Identify which cell holds the provided text, then report its (X, Y) central coordinate. 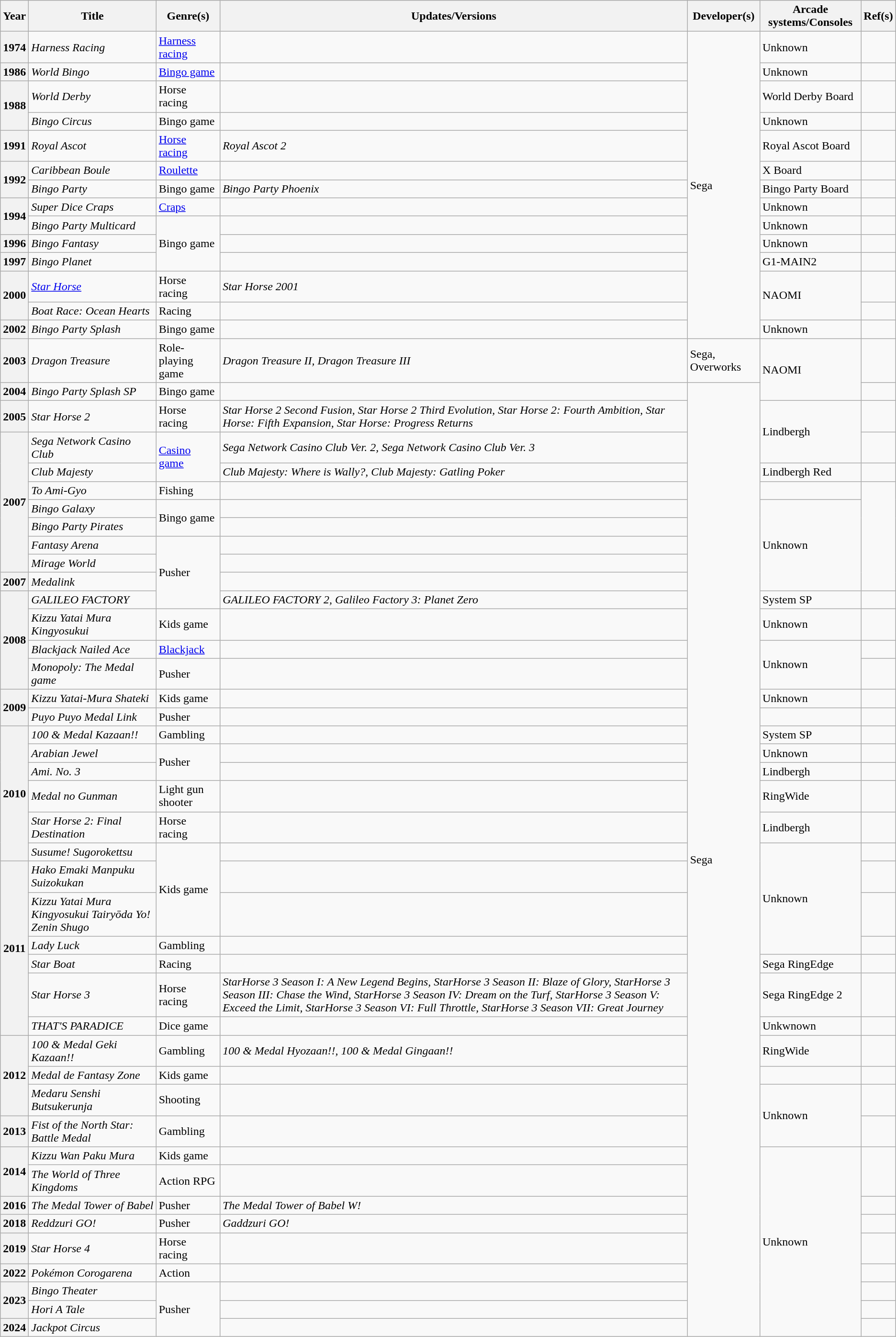
Medaru Senshi Butsukerunja (92, 1100)
Dice game (188, 1026)
2004 (14, 392)
Harness racing (188, 47)
Medalink (92, 581)
Bingo Party Splash SP (92, 392)
Light gun shooter (188, 796)
Fist of the North Star: Battle Medal (92, 1131)
Bingo Party Phoenix (454, 189)
Arabian Jewel (92, 753)
Blackjack Nailed Ace (92, 649)
2016 (14, 1205)
Super Dice Craps (92, 207)
2005 (14, 417)
Bingo Party Pirates (92, 527)
Lindbergh Red (810, 472)
2024 (14, 1327)
Bingo Fantasy (92, 243)
Star Horse 2 Second Fusion, Star Horse 2 Third Evolution, Star Horse 2: Fourth Ambition, Star Horse: Fifth Expansion, Star Horse: Progress Returns (454, 417)
G1-MAIN2 (810, 261)
2022 (14, 1273)
2012 (14, 1076)
Boat Race: Ocean Hearts (92, 311)
1994 (14, 216)
Fishing (188, 490)
2003 (14, 361)
Susume! Sugorokettsu (92, 852)
Kizzu Wan Paku Mura (92, 1156)
Bingo Planet (92, 261)
Star Horse (92, 286)
Royal Ascot 2 (454, 146)
To Ami-Gyo (92, 490)
Puyo Puyo Medal Link (92, 717)
Club Majesty (92, 472)
Arcade systems/Consoles (810, 16)
Medal de Fantasy Zone (92, 1076)
Bingo Theater (92, 1291)
2010 (14, 793)
Kizzu Yatai-Mura Shateki (92, 699)
X Board (810, 170)
1997 (14, 261)
Sega Network Casino Club (92, 447)
Kizzu Yatai Mura Kingyosukui Tairyōda Yo! Zenin Shugo (92, 914)
Medal no Gunman (92, 796)
Gaddzuri GO! (454, 1224)
Bingo Circus (92, 121)
Lady Luck (92, 945)
Reddzuri GO! (92, 1224)
2009 (14, 708)
Star Boat (92, 963)
Shooting (188, 1100)
Kizzu Yatai Mura Kingyosukui (92, 624)
1996 (14, 243)
Genre(s) (188, 16)
Sega Network Casino Club Ver. 2, Sega Network Casino Club Ver. 3 (454, 447)
The World of Three Kingdoms (92, 1181)
Action RPG (188, 1181)
Caribbean Boule (92, 170)
Developer(s) (724, 16)
1974 (14, 47)
World Bingo (92, 72)
2018 (14, 1224)
Blackjack (188, 649)
2000 (14, 296)
Star Horse 2001 (454, 286)
Star Horse 3 (92, 995)
Bingo Party Splash (92, 329)
The Medal Tower of Babel W! (454, 1205)
1991 (14, 146)
2011 (14, 948)
Bingo Party Board (810, 189)
Bingo Party Multicard (92, 225)
Hako Emaki Manpuku Suizokukan (92, 876)
Club Majesty: Where is Wally?, Club Majesty: Gatling Poker (454, 472)
Role-playing game (188, 361)
GALILEO FACTORY 2, Galileo Factory 3: Planet Zero (454, 600)
Dragon Treasure (92, 361)
Hori A Tale (92, 1309)
Ref(s) (878, 16)
Royal Ascot Board (810, 146)
Monopoly: The Medal game (92, 674)
1986 (14, 72)
Dragon Treasure II, Dragon Treasure III (454, 361)
Year (14, 16)
2019 (14, 1248)
Action (188, 1273)
Sega, Overworks (724, 361)
Star Horse 4 (92, 1248)
Craps (188, 207)
Royal Ascot (92, 146)
Unkwnown (810, 1026)
100 & Medal Hyozaan!!, 100 & Medal Gingaan!! (454, 1051)
Bingo Party (92, 189)
1992 (14, 180)
Star Horse 2: Final Destination (92, 827)
Roulette (188, 170)
Mirage World (92, 563)
2008 (14, 640)
Pokémon Corogarena (92, 1273)
Casino game (188, 457)
World Derby (92, 97)
2013 (14, 1131)
Updates/Versions (454, 16)
THAT'S PARADICE (92, 1026)
1988 (14, 105)
Fantasy Arena (92, 545)
Ami. No. 3 (92, 771)
The Medal Tower of Babel (92, 1205)
GALILEO FACTORY (92, 600)
100 & Medal Kazaan!! (92, 735)
100 & Medal Geki Kazaan!! (92, 1051)
2023 (14, 1300)
World Derby Board (810, 97)
Title (92, 16)
Harness Racing (92, 47)
2014 (14, 1171)
Bingo Galaxy (92, 509)
Jackpot Circus (92, 1327)
Sega RingEdge (810, 963)
Star Horse 2 (92, 417)
2002 (14, 329)
Sega RingEdge 2 (810, 995)
